Provide the [X, Y] coordinate of the cell's center where the given text is located.  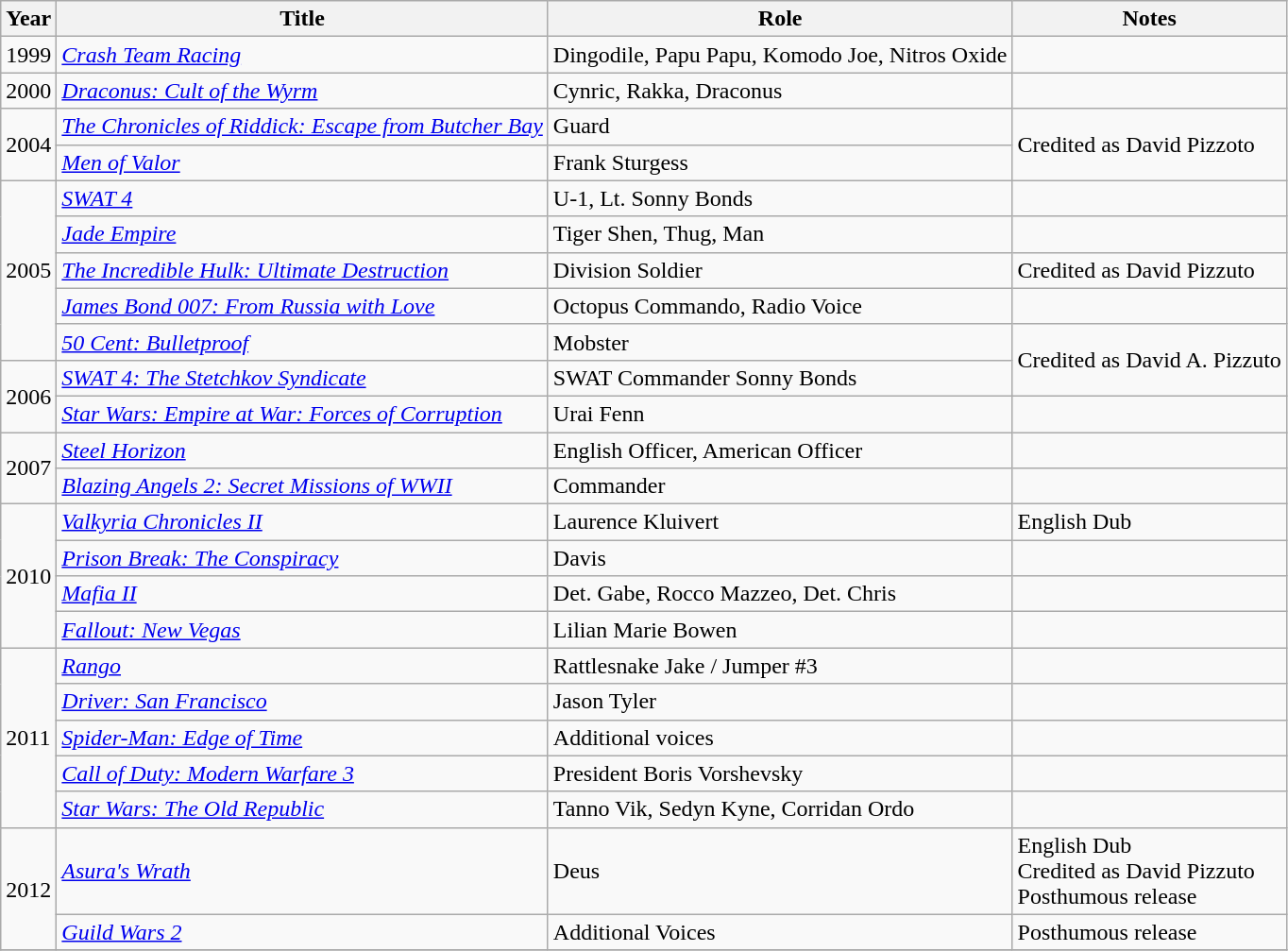
Mobster [780, 342]
Title [302, 19]
Men of Valor [302, 162]
Det. Gabe, Rocco Mazzeo, Det. Chris [780, 594]
SWAT Commander Sonny Bonds [780, 378]
English Officer, American Officer [780, 450]
Jade Empire [302, 234]
Crash Team Racing [302, 55]
Blazing Angels 2: Secret Missions of WWII [302, 486]
Additional voices [780, 738]
50 Cent: Bulletproof [302, 342]
Tiger Shen, Thug, Man [780, 234]
Rattlesnake Jake / Jumper #3 [780, 666]
Urai Fenn [780, 414]
Call of Duty: Modern Warfare 3 [302, 773]
SWAT 4 [302, 198]
Guard [780, 127]
Prison Break: The Conspiracy [302, 558]
2012 [28, 889]
Driver: San Francisco [302, 702]
2011 [28, 738]
Star Wars: Empire at War: Forces of Corruption [302, 414]
Deus [780, 871]
Draconus: Cult of the Wyrm [302, 91]
English Dub Credited as David PizzutoPosthumous release [1149, 871]
Fallout: New Vegas [302, 630]
Frank Sturgess [780, 162]
Credited as David A. Pizzuto [1149, 360]
Asura's Wrath [302, 871]
Role [780, 19]
Guild Wars 2 [302, 932]
Credited as David Pizzoto [1149, 144]
1999 [28, 55]
Tanno Vik, Sedyn Kyne, Corridan Ordo [780, 809]
Dingodile, Papu Papu, Komodo Joe, Nitros Oxide [780, 55]
Octopus Commando, Radio Voice [780, 306]
2010 [28, 576]
Year [28, 19]
2004 [28, 144]
Mafia II [302, 594]
James Bond 007: From Russia with Love [302, 306]
Lilian Marie Bowen [780, 630]
2007 [28, 468]
Spider-Man: Edge of Time [302, 738]
2005 [28, 270]
Division Soldier [780, 270]
Additional Voices [780, 932]
Credited as David Pizzuto [1149, 270]
Cynric, Rakka, Draconus [780, 91]
Commander [780, 486]
Davis [780, 558]
The Chronicles of Riddick: Escape from Butcher Bay [302, 127]
Posthumous release [1149, 932]
Rango [302, 666]
2006 [28, 396]
Laurence Kluivert [780, 522]
SWAT 4: The Stetchkov Syndicate [302, 378]
Steel Horizon [302, 450]
Star Wars: The Old Republic [302, 809]
Jason Tyler [780, 702]
U-1, Lt. Sonny Bonds [780, 198]
English Dub [1149, 522]
2000 [28, 91]
Valkyria Chronicles II [302, 522]
President Boris Vorshevsky [780, 773]
The Incredible Hulk: Ultimate Destruction [302, 270]
Notes [1149, 19]
